Detect which cell encompasses the target text, then output its [X, Y] center coordinate. 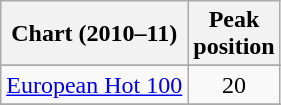
20 [234, 85]
European Hot 100 [94, 85]
Chart (2010–11) [94, 34]
Peakposition [234, 34]
